Locate the cell with the specified text and output its (x, y) center coordinate. 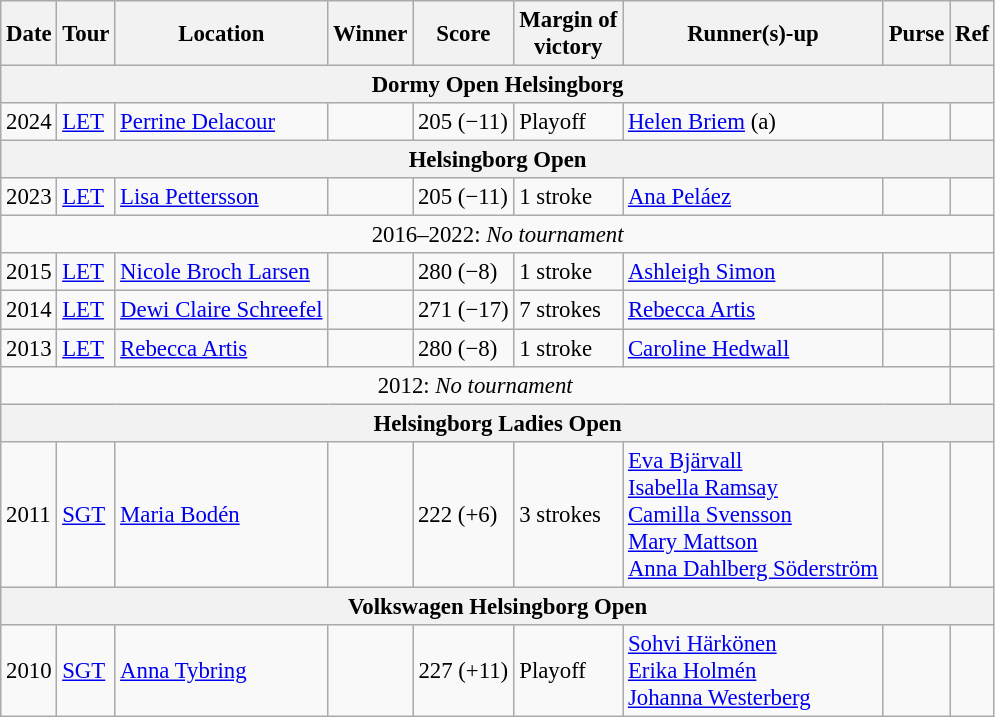
Helen Briem (a) (754, 122)
Ref (972, 34)
Purse (916, 34)
Helsingborg Open (498, 160)
Nicole Broch Larsen (222, 273)
Margin ofvictory (568, 34)
Dormy Open Helsingborg (498, 85)
Helsingborg Ladies Open (498, 423)
2012: No tournament (476, 385)
3 strokes (568, 514)
Volkswagen Helsingborg Open (498, 606)
227 (+11) (464, 671)
Winner (370, 34)
2013 (29, 348)
2016–2022: No tournament (498, 235)
Lisa Pettersson (222, 197)
2010 (29, 671)
Runner(s)-up (754, 34)
7 strokes (568, 310)
Anna Tybring (222, 671)
Tour (86, 34)
Sohvi Härkönen Erika Holmén Johanna Westerberg (754, 671)
Dewi Claire Schreefel (222, 310)
2015 (29, 273)
Ashleigh Simon (754, 273)
2011 (29, 514)
Date (29, 34)
Ana Peláez (754, 197)
2024 (29, 122)
Eva Bjärvall Isabella Ramsay Camilla Svensson Mary Mattson Anna Dahlberg Söderström (754, 514)
Caroline Hedwall (754, 348)
2014 (29, 310)
271 (−17) (464, 310)
Location (222, 34)
2023 (29, 197)
222 (+6) (464, 514)
Score (464, 34)
Perrine Delacour (222, 122)
Maria Bodén (222, 514)
